Locate the cell with the specified text and output its [x, y] center coordinate. 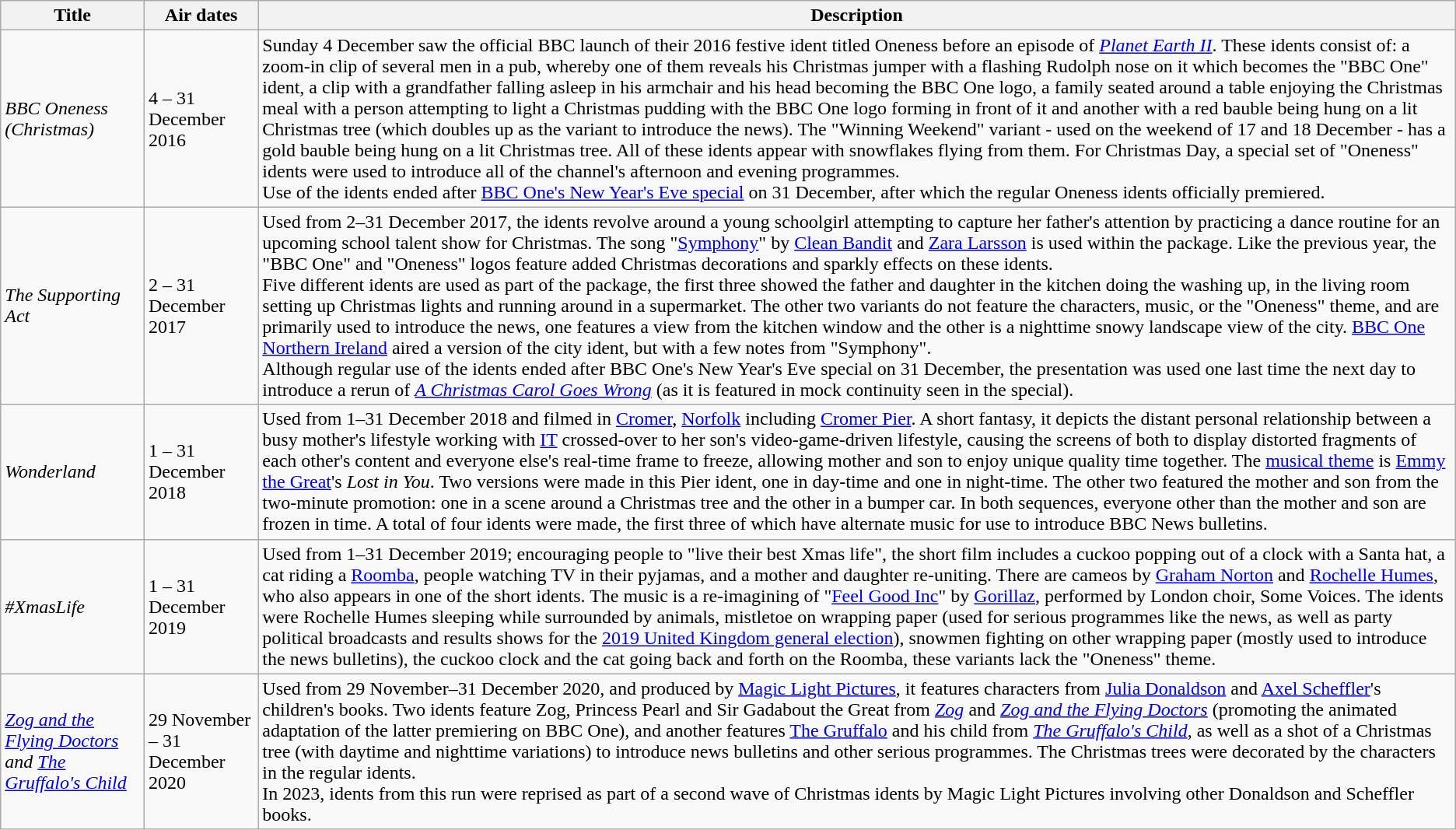
#XmasLife [73, 607]
The Supporting Act [73, 306]
Description [857, 16]
Air dates [201, 16]
4 – 31 December 2016 [201, 118]
2 – 31 December 2017 [201, 306]
Zog and the Flying Doctors and The Gruffalo's Child [73, 751]
29 November – 31 December 2020 [201, 751]
BBC Oneness (Christmas) [73, 118]
Title [73, 16]
Wonderland [73, 471]
1 – 31 December 2018 [201, 471]
1 – 31 December 2019 [201, 607]
